Provide the [X, Y] coordinate of the cell's center where the given text is located.  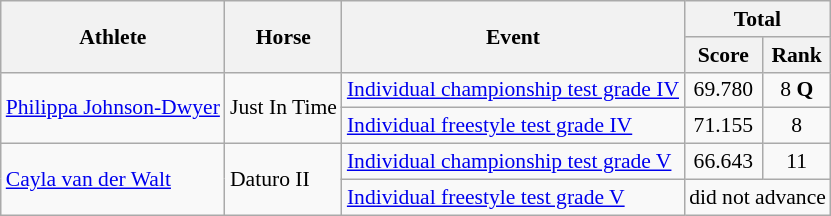
69.780 [723, 90]
did not advance [758, 197]
71.155 [723, 126]
Total [758, 19]
Philippa Johnson-Dwyer [113, 108]
Daturo II [284, 180]
Just In Time [284, 108]
Individual championship test grade IV [513, 90]
Horse [284, 36]
66.643 [723, 162]
8 Q [797, 90]
Individual freestyle test grade V [513, 197]
Event [513, 36]
8 [797, 126]
Individual freestyle test grade IV [513, 126]
Individual championship test grade V [513, 162]
Cayla van der Walt [113, 180]
Rank [797, 55]
Score [723, 55]
Athlete [113, 36]
11 [797, 162]
